Detect which cell encompasses the target text, then output its (X, Y) center coordinate. 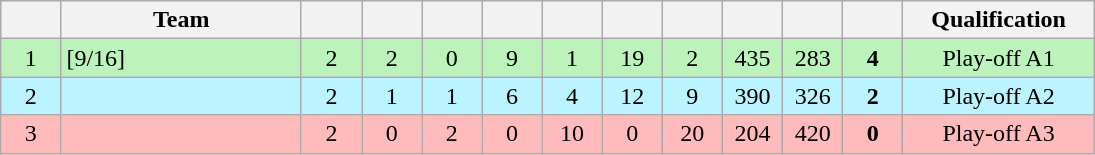
Play-off A2 (998, 96)
390 (752, 96)
12 (632, 96)
Play-off A3 (998, 134)
Team (182, 20)
10 (572, 134)
6 (512, 96)
Qualification (998, 20)
283 (813, 58)
Play-off A1 (998, 58)
19 (632, 58)
435 (752, 58)
420 (813, 134)
326 (813, 96)
[9/16] (182, 58)
204 (752, 134)
20 (692, 134)
3 (31, 134)
